Search for the cell housing the specified text and yield its [X, Y] center coordinate. 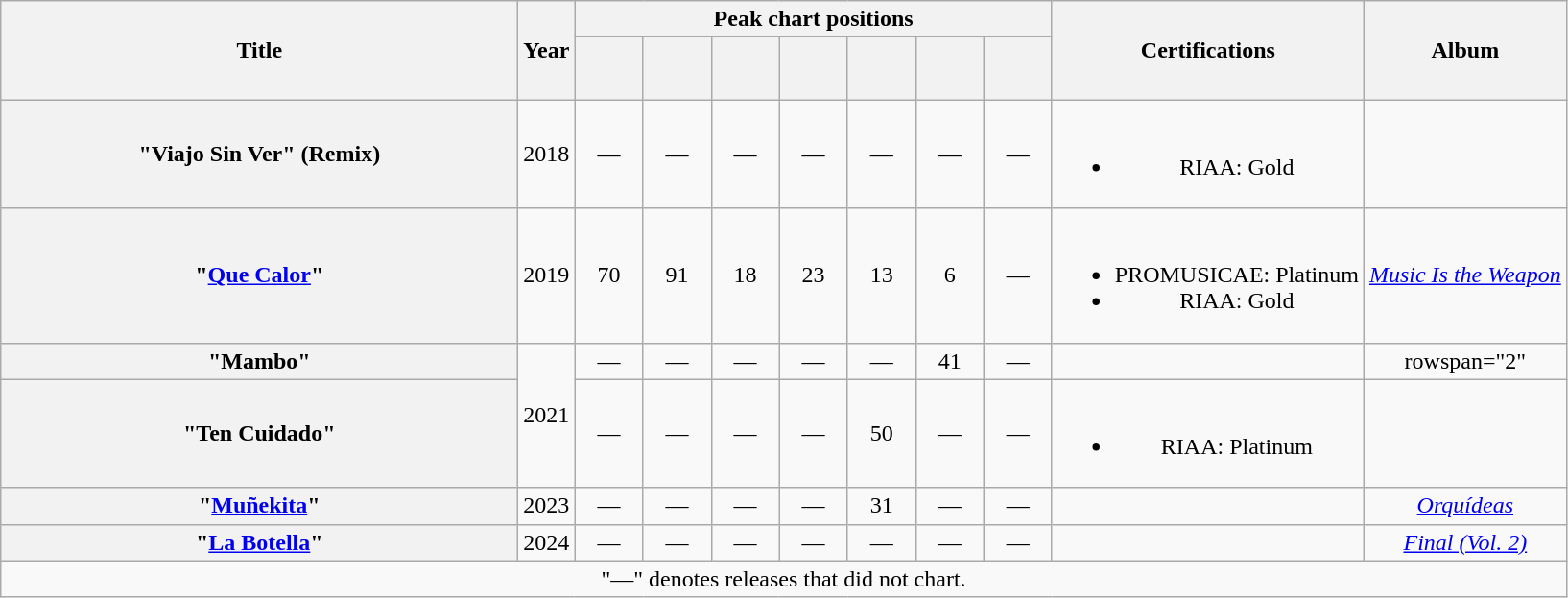
Title [259, 50]
2018 [547, 154]
2023 [547, 506]
Final (Vol. 2) [1464, 542]
rowspan="2" [1464, 361]
Orquídeas [1464, 506]
Music Is the Weapon [1464, 275]
"La Botella" [259, 542]
"Ten Cuidado" [259, 434]
Peak chart positions [814, 19]
6 [950, 275]
Year [547, 50]
Certifications [1207, 50]
18 [745, 275]
PROMUSICAE: PlatinumRIAA: Gold [1207, 275]
2019 [547, 275]
Album [1464, 50]
"Que Calor" [259, 275]
2021 [547, 415]
31 [881, 506]
RIAA: Platinum [1207, 434]
RIAA: Gold [1207, 154]
"Mambo" [259, 361]
41 [950, 361]
70 [608, 275]
2024 [547, 542]
"—" denotes releases that did not chart. [783, 579]
13 [881, 275]
50 [881, 434]
91 [677, 275]
23 [814, 275]
"Muñekita" [259, 506]
"Viajo Sin Ver" (Remix) [259, 154]
